Locate the cell with the specified text and output its [x, y] center coordinate. 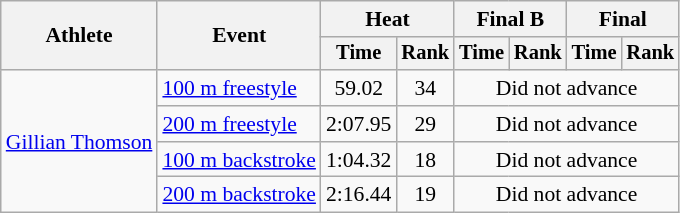
Heat [388, 19]
2:07.95 [358, 124]
100 m backstroke [239, 160]
1:04.32 [358, 160]
Final [623, 19]
Athlete [80, 36]
59.02 [358, 88]
19 [425, 195]
100 m freestyle [239, 88]
18 [425, 160]
Gillian Thomson [80, 141]
200 m freestyle [239, 124]
Final B [510, 19]
34 [425, 88]
Event [239, 36]
200 m backstroke [239, 195]
2:16.44 [358, 195]
29 [425, 124]
